For the text-containing cell, return its midpoint in (X, Y) coordinate format. 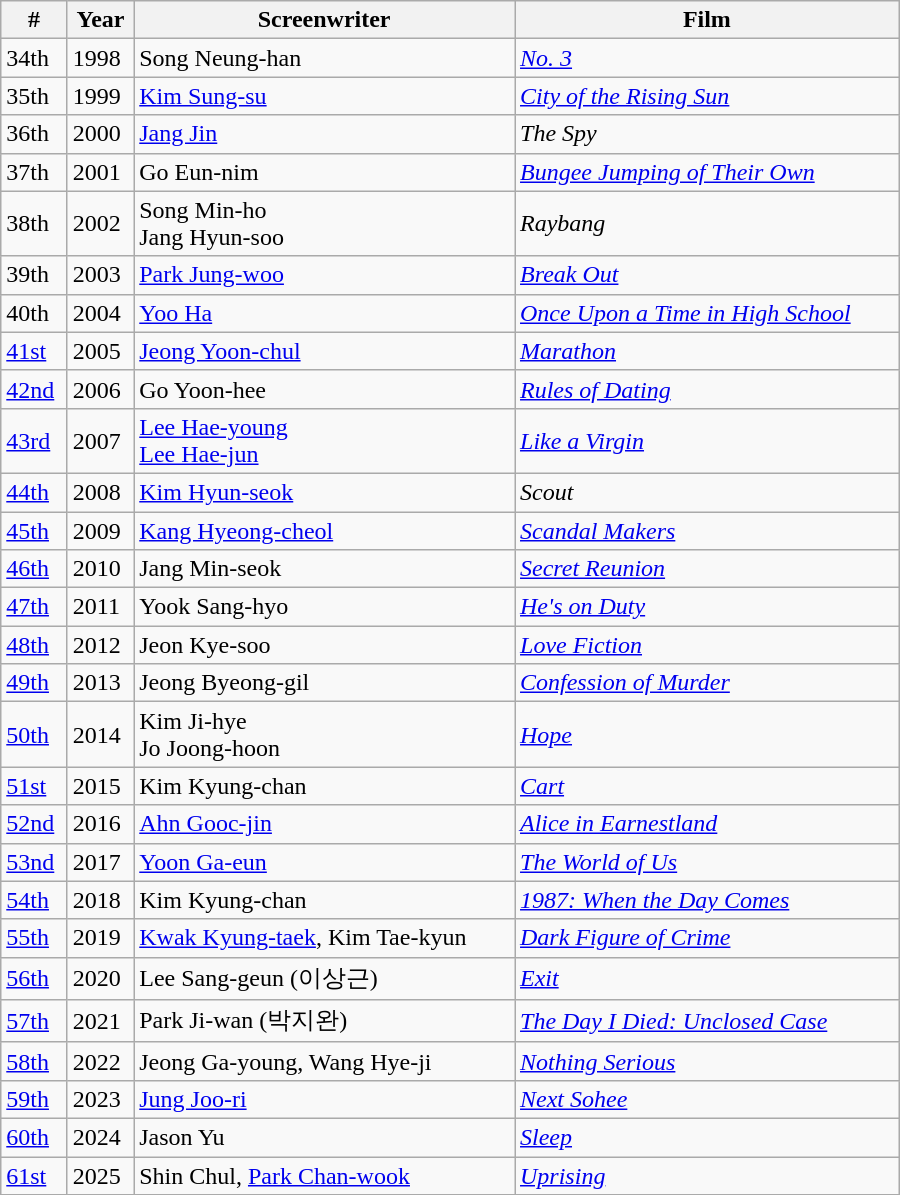
2023 (100, 1099)
Dark Figure of Crime (706, 938)
40th (34, 313)
Kim Ji-hyeJo Joong-hoon (324, 734)
43rd (34, 440)
Song Neung-han (324, 58)
Kim Sung-su (324, 96)
56th (34, 978)
2010 (100, 569)
36th (34, 134)
# (34, 20)
42nd (34, 389)
2008 (100, 492)
2012 (100, 645)
49th (34, 683)
Go Yoon-hee (324, 389)
2021 (100, 1022)
2014 (100, 734)
39th (34, 275)
2024 (100, 1137)
Alice in Earnestland (706, 824)
He's on Duty (706, 607)
52nd (34, 824)
34th (34, 58)
The Day I Died: Unclosed Case (706, 1022)
41st (34, 351)
45th (34, 531)
47th (34, 607)
53nd (34, 862)
Jeon Kye-soo (324, 645)
2000 (100, 134)
2018 (100, 900)
Jang Jin (324, 134)
54th (34, 900)
Shin Chul, Park Chan-wook (324, 1175)
Year (100, 20)
Uprising (706, 1175)
Cart (706, 786)
Exit (706, 978)
Jang Min-seok (324, 569)
2025 (100, 1175)
59th (34, 1099)
2007 (100, 440)
Secret Reunion (706, 569)
35th (34, 96)
Park Ji-wan (박지완) (324, 1022)
2001 (100, 172)
No. 3 (706, 58)
Screenwriter (324, 20)
1987: When the Day Comes (706, 900)
Confession of Murder (706, 683)
The World of Us (706, 862)
Bungee Jumping of Their Own (706, 172)
37th (34, 172)
Film (706, 20)
51st (34, 786)
Next Sohee (706, 1099)
1999 (100, 96)
Jeong Byeong-gil (324, 683)
Scout (706, 492)
Raybang (706, 224)
61st (34, 1175)
Like a Virgin (706, 440)
Rules of Dating (706, 389)
Jason Yu (324, 1137)
Go Eun-nim (324, 172)
2005 (100, 351)
Marathon (706, 351)
Lee Hae-youngLee Hae-jun (324, 440)
Yoon Ga-eun (324, 862)
Song Min-hoJang Hyun-soo (324, 224)
38th (34, 224)
Ahn Gooc-jin (324, 824)
60th (34, 1137)
44th (34, 492)
Nothing Serious (706, 1061)
2022 (100, 1061)
Kim Hyun-seok (324, 492)
1998 (100, 58)
Love Fiction (706, 645)
48th (34, 645)
50th (34, 734)
2015 (100, 786)
Yook Sang-hyo (324, 607)
2019 (100, 938)
Hope (706, 734)
Once Upon a Time in High School (706, 313)
55th (34, 938)
Kwak Kyung-taek, Kim Tae-kyun (324, 938)
2020 (100, 978)
2016 (100, 824)
Jeong Yoon-chul (324, 351)
2004 (100, 313)
58th (34, 1061)
2006 (100, 389)
Park Jung-woo (324, 275)
2017 (100, 862)
The Spy (706, 134)
City of the Rising Sun (706, 96)
Jung Joo-ri (324, 1099)
2009 (100, 531)
57th (34, 1022)
Sleep (706, 1137)
2003 (100, 275)
2013 (100, 683)
2002 (100, 224)
46th (34, 569)
Yoo Ha (324, 313)
Kang Hyeong-cheol (324, 531)
2011 (100, 607)
Jeong Ga-young, Wang Hye-ji (324, 1061)
Break Out (706, 275)
Scandal Makers (706, 531)
Lee Sang-geun (이상근) (324, 978)
